Identify which cell holds the provided text, then report its (X, Y) central coordinate. 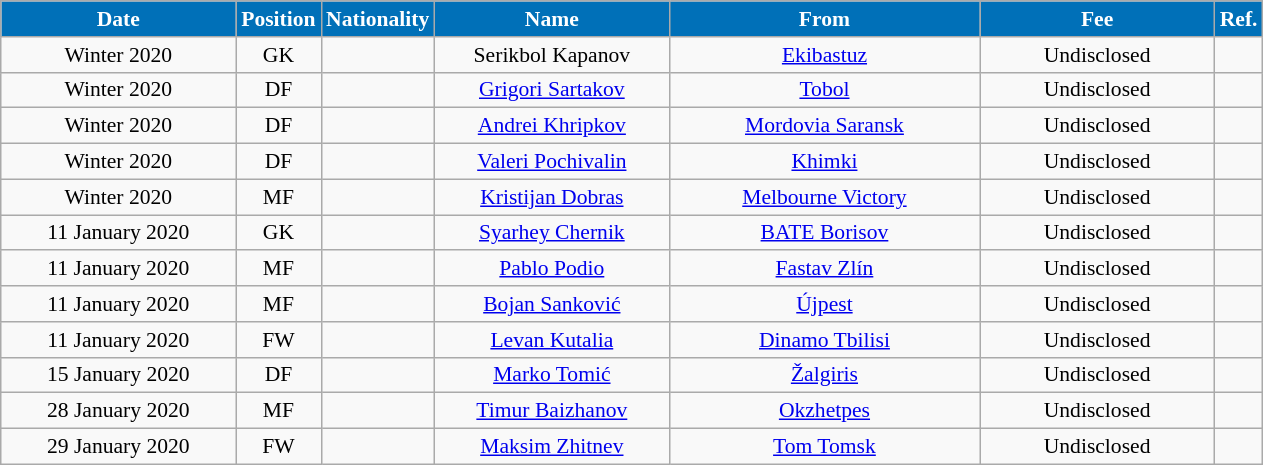
Melbourne Victory (824, 197)
Kristijan Dobras (552, 197)
Fastav Zlín (824, 269)
Position (278, 19)
Name (552, 19)
Levan Kutalia (552, 340)
Khimki (824, 162)
From (824, 19)
Andrei Khripkov (552, 126)
Fee (1098, 19)
Syarhey Chernik (552, 233)
Okzhetpes (824, 411)
Ref. (1239, 19)
29 January 2020 (118, 447)
Ekibastuz (824, 55)
Serikbol Kapanov (552, 55)
Dinamo Tbilisi (824, 340)
Bojan Sanković (552, 304)
BATE Borisov (824, 233)
Marko Tomić (552, 375)
Tom Tomsk (824, 447)
28 January 2020 (118, 411)
Timur Baizhanov (552, 411)
Date (118, 19)
15 January 2020 (118, 375)
Žalgiris (824, 375)
Valeri Pochivalin (552, 162)
Maksim Zhitnev (552, 447)
Újpest (824, 304)
Tobol (824, 90)
Nationality (378, 19)
Grigori Sartakov (552, 90)
Pablo Podio (552, 269)
Mordovia Saransk (824, 126)
